Scan for the cell matching the given text and deliver its (x, y) coordinate at center. 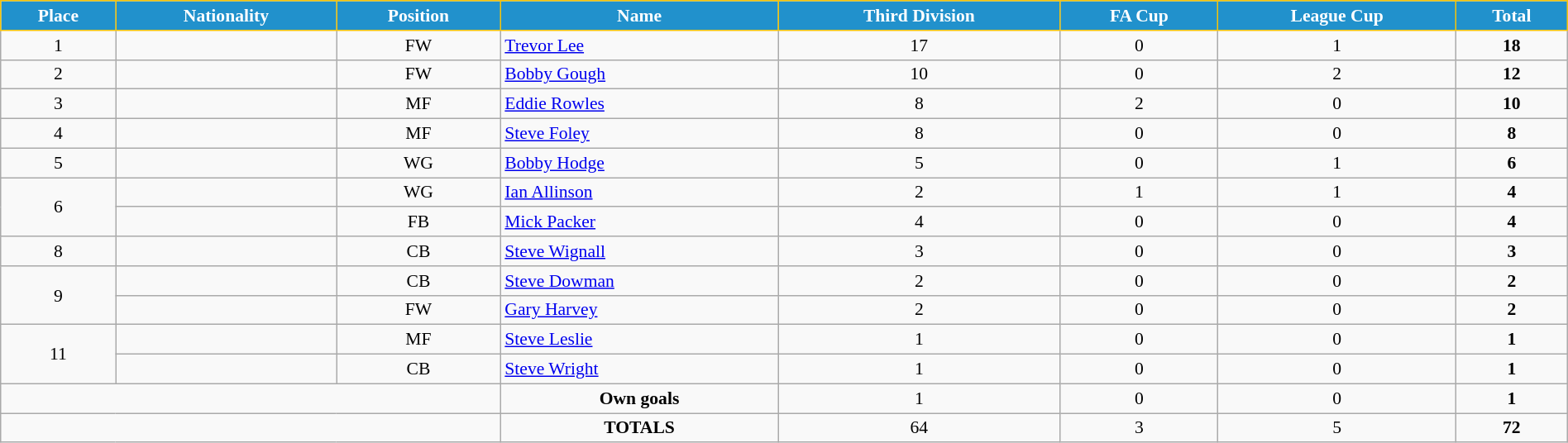
Nationality (226, 16)
11 (58, 354)
Ian Allinson (638, 193)
Steve Wignall (638, 251)
Bobby Hodge (638, 163)
9 (58, 296)
Place (58, 16)
12 (1512, 74)
Position (418, 16)
Name (638, 16)
Total (1512, 16)
64 (920, 428)
TOTALS (638, 428)
Own goals (638, 398)
Gary Harvey (638, 310)
FA Cup (1140, 16)
Steve Wright (638, 369)
Steve Foley (638, 134)
League Cup (1337, 16)
72 (1512, 428)
FB (418, 222)
Trevor Lee (638, 45)
Bobby Gough (638, 74)
Steve Dowman (638, 281)
18 (1512, 45)
Mick Packer (638, 222)
Third Division (920, 16)
Steve Leslie (638, 340)
17 (920, 45)
Eddie Rowles (638, 104)
